Provide the (x, y) coordinate of the cell's center where the given text is located.  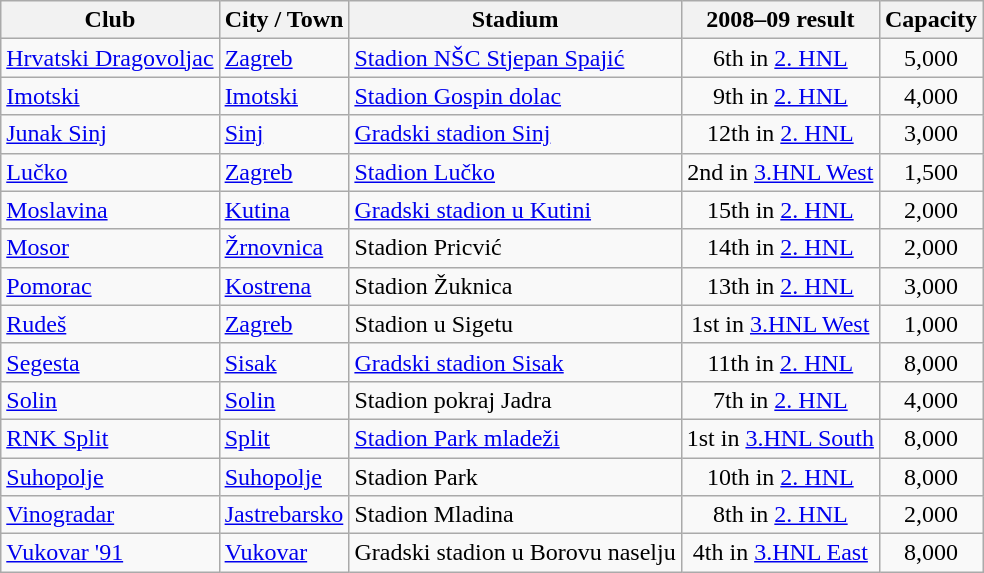
Stadion Lučko (515, 172)
14th in 2. HNL (780, 248)
Moslavina (110, 210)
Rudeš (110, 324)
Gradski stadion Sinj (515, 134)
Stadion u Sigetu (515, 324)
11th in 2. HNL (780, 362)
Club (110, 20)
13th in 2. HNL (780, 286)
4th in 3.HNL East (780, 553)
Pomorac (110, 286)
1st in 3.HNL West (780, 324)
Kutina (284, 210)
Capacity (930, 20)
Sisak (284, 362)
Mosor (110, 248)
Stadion Pricvić (515, 248)
1st in 3.HNL South (780, 438)
Vukovar '91 (110, 553)
7th in 2. HNL (780, 400)
6th in 2. HNL (780, 58)
Jastrebarsko (284, 515)
Stadion Mladina (515, 515)
Hrvatski Dragovoljac (110, 58)
12th in 2. HNL (780, 134)
Junak Sinj (110, 134)
Stadion Gospin dolac (515, 96)
1,500 (930, 172)
Vinogradar (110, 515)
Stadion Park (515, 477)
15th in 2. HNL (780, 210)
10th in 2. HNL (780, 477)
Split (284, 438)
Gradski stadion u Kutini (515, 210)
Stadion Žuknica (515, 286)
1,000 (930, 324)
Stadion Park mladeži (515, 438)
Gradski stadion u Borovu naselju (515, 553)
Stadium (515, 20)
8th in 2. HNL (780, 515)
Segesta (110, 362)
2008–09 result (780, 20)
9th in 2. HNL (780, 96)
Lučko (110, 172)
Stadion pokraj Jadra (515, 400)
2nd in 3.HNL West (780, 172)
5,000 (930, 58)
Sinj (284, 134)
Gradski stadion Sisak (515, 362)
Žrnovnica (284, 248)
Vukovar (284, 553)
RNK Split (110, 438)
City / Town (284, 20)
Kostrena (284, 286)
Stadion NŠC Stjepan Spajić (515, 58)
